Output the [X, Y] coordinate of the center of the cell containing the given text.  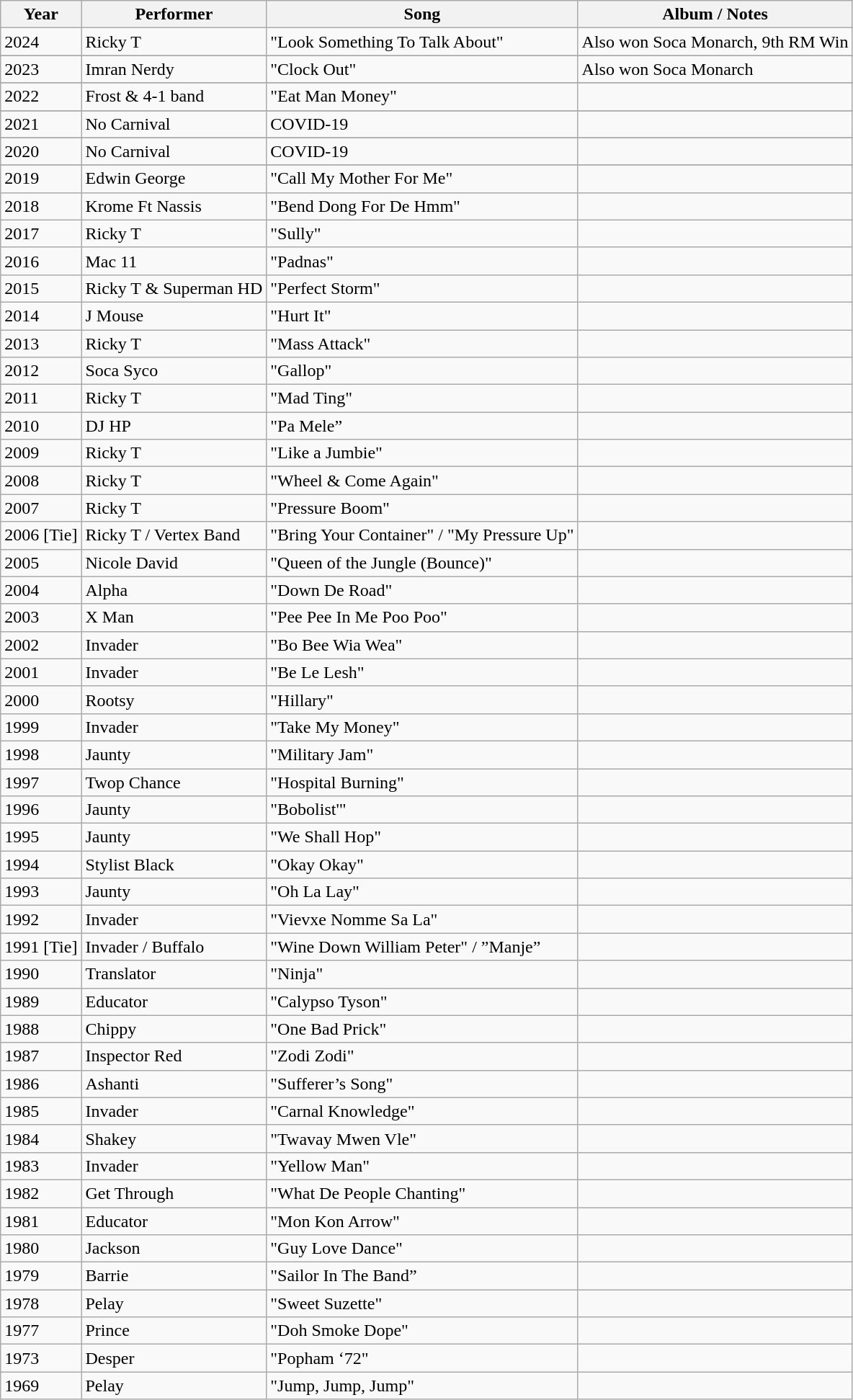
"Sully" [422, 233]
2023 [41, 69]
2006 [Tie] [41, 535]
1983 [41, 1166]
"Pee Pee In Me Poo Poo" [422, 617]
Invader / Buffalo [174, 947]
2002 [41, 645]
2003 [41, 617]
2009 [41, 453]
Rootsy [174, 700]
"Sailor In The Band” [422, 1276]
2013 [41, 344]
1988 [41, 1029]
"Bobolist'" [422, 810]
Desper [174, 1358]
"Hillary" [422, 700]
Jackson [174, 1249]
2017 [41, 233]
Also won Soca Monarch, 9th RM Win [715, 42]
Year [41, 14]
1996 [41, 810]
2018 [41, 206]
Frost & 4-1 band [174, 97]
1980 [41, 1249]
"Pa Mele” [422, 426]
2016 [41, 261]
Song [422, 14]
"Oh La Lay" [422, 892]
Stylist Black [174, 865]
"Call My Mother For Me" [422, 179]
"Bo Bee Wia Wea" [422, 645]
Nicole David [174, 563]
"Padnas" [422, 261]
"Military Jam" [422, 754]
2024 [41, 42]
"Wheel & Come Again" [422, 481]
1999 [41, 727]
"Gallop" [422, 371]
"Vievxe Nomme Sa La" [422, 919]
Get Through [174, 1193]
Prince [174, 1331]
J Mouse [174, 316]
Inspector Red [174, 1056]
Ashanti [174, 1084]
"Okay Okay" [422, 865]
2010 [41, 426]
"Look Something To Talk About" [422, 42]
2005 [41, 563]
Krome Ft Nassis [174, 206]
"Like a Jumbie" [422, 453]
DJ HP [174, 426]
Soca Syco [174, 371]
Ricky T / Vertex Band [174, 535]
2008 [41, 481]
"Carnal Knowledge" [422, 1111]
1987 [41, 1056]
1982 [41, 1193]
"Sweet Suzette" [422, 1303]
1994 [41, 865]
Edwin George [174, 179]
1991 [Tie] [41, 947]
2012 [41, 371]
"Mass Attack" [422, 344]
"Hospital Burning" [422, 782]
2022 [41, 97]
Barrie [174, 1276]
"Doh Smoke Dope" [422, 1331]
2001 [41, 672]
"Popham ‘72" [422, 1358]
1993 [41, 892]
2000 [41, 700]
"Calypso Tyson" [422, 1002]
1981 [41, 1221]
2011 [41, 398]
"Twavay Mwen Vle" [422, 1138]
1979 [41, 1276]
2015 [41, 288]
"Bend Dong For De Hmm" [422, 206]
"Wine Down William Peter" / ”Manje” [422, 947]
"Mon Kon Arrow" [422, 1221]
2020 [41, 151]
Imran Nerdy [174, 69]
2019 [41, 179]
1984 [41, 1138]
"Perfect Storm" [422, 288]
Also won Soca Monarch [715, 69]
"Mad Ting" [422, 398]
"Pressure Boom" [422, 508]
Mac 11 [174, 261]
2014 [41, 316]
1969 [41, 1386]
1989 [41, 1002]
1977 [41, 1331]
"Jump, Jump, Jump" [422, 1386]
1995 [41, 837]
"Hurt It" [422, 316]
2004 [41, 590]
Translator [174, 974]
Performer [174, 14]
"Yellow Man" [422, 1166]
"Take My Money" [422, 727]
Shakey [174, 1138]
1978 [41, 1303]
"Queen of the Jungle (Bounce)" [422, 563]
"Sufferer’s Song" [422, 1084]
"What De People Chanting" [422, 1193]
1973 [41, 1358]
Album / Notes [715, 14]
1992 [41, 919]
"Eat Man Money" [422, 97]
"Down De Road" [422, 590]
"We Shall Hop" [422, 837]
X Man [174, 617]
2021 [41, 124]
Ricky T & Superman HD [174, 288]
"One Bad Prick" [422, 1029]
Twop Chance [174, 782]
1986 [41, 1084]
Chippy [174, 1029]
1990 [41, 974]
"Be Le Lesh" [422, 672]
Alpha [174, 590]
"Bring Your Container" / "My Pressure Up" [422, 535]
"Clock Out" [422, 69]
"Ninja" [422, 974]
"Zodi Zodi" [422, 1056]
1985 [41, 1111]
2007 [41, 508]
"Guy Love Dance" [422, 1249]
1998 [41, 754]
1997 [41, 782]
